Provide the [x, y] coordinate of the cell's center where the given text is located.  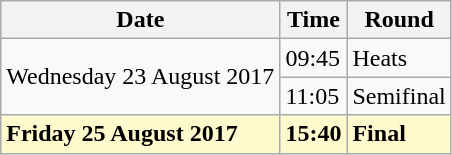
Final [399, 134]
15:40 [314, 134]
Semifinal [399, 96]
Date [140, 20]
Round [399, 20]
Friday 25 August 2017 [140, 134]
11:05 [314, 96]
Heats [399, 58]
Time [314, 20]
09:45 [314, 58]
Wednesday 23 August 2017 [140, 77]
